Detect which cell encompasses the target text, then output its (X, Y) center coordinate. 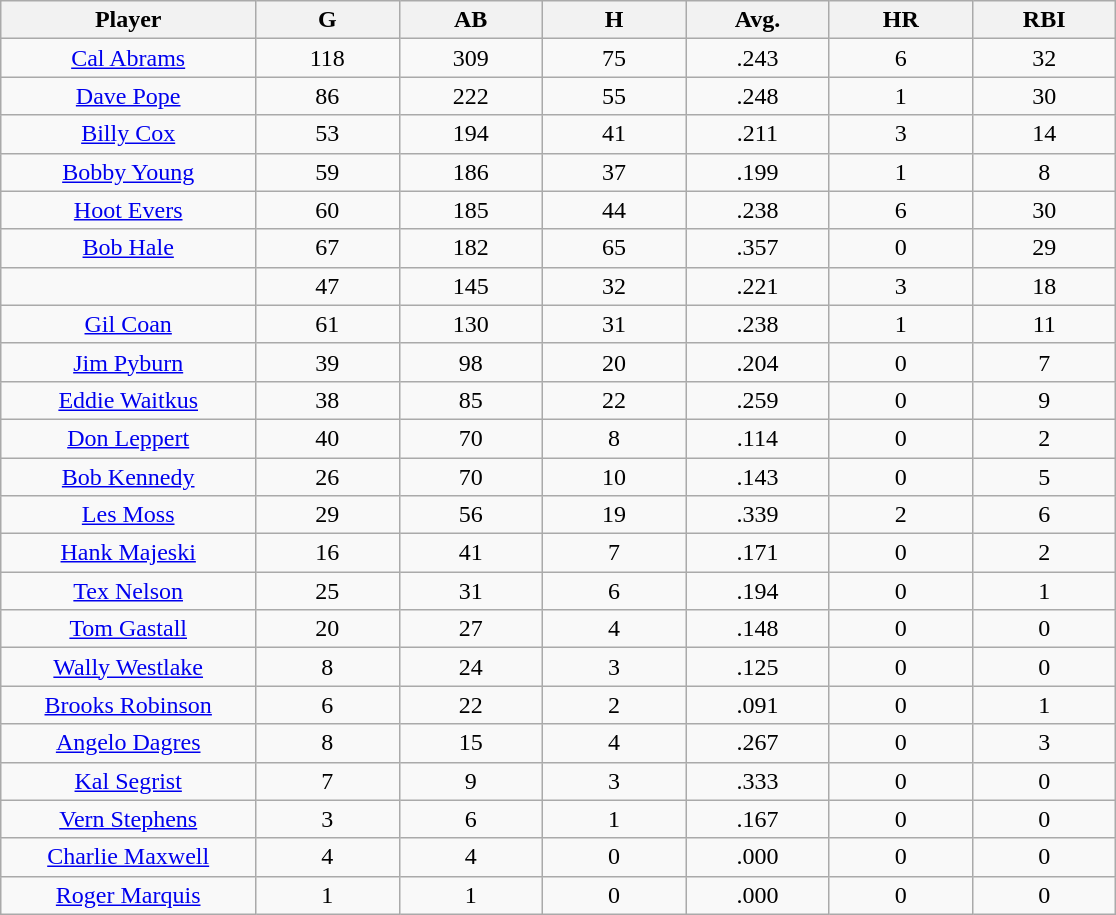
185 (470, 210)
Billy Cox (128, 134)
Avg. (758, 20)
G (328, 20)
14 (1044, 134)
Angelo Dagres (128, 743)
145 (470, 286)
Hoot Evers (128, 210)
11 (1044, 324)
HR (900, 20)
Kal Segrist (128, 781)
.091 (758, 705)
40 (328, 438)
.148 (758, 629)
15 (470, 743)
60 (328, 210)
75 (614, 58)
98 (470, 362)
.357 (758, 248)
.339 (758, 515)
.143 (758, 477)
.199 (758, 172)
H (614, 20)
53 (328, 134)
Bob Kennedy (128, 477)
10 (614, 477)
.267 (758, 743)
.204 (758, 362)
Player (128, 20)
5 (1044, 477)
.114 (758, 438)
27 (470, 629)
222 (470, 96)
56 (470, 515)
Tex Nelson (128, 591)
.243 (758, 58)
.194 (758, 591)
118 (328, 58)
Dave Pope (128, 96)
61 (328, 324)
Gil Coan (128, 324)
.167 (758, 819)
309 (470, 58)
.125 (758, 667)
19 (614, 515)
.221 (758, 286)
Cal Abrams (128, 58)
18 (1044, 286)
194 (470, 134)
16 (328, 553)
37 (614, 172)
67 (328, 248)
Hank Majeski (128, 553)
26 (328, 477)
25 (328, 591)
.333 (758, 781)
86 (328, 96)
AB (470, 20)
85 (470, 400)
59 (328, 172)
Tom Gastall (128, 629)
.259 (758, 400)
RBI (1044, 20)
182 (470, 248)
Wally Westlake (128, 667)
24 (470, 667)
Roger Marquis (128, 895)
38 (328, 400)
Eddie Waitkus (128, 400)
130 (470, 324)
Les Moss (128, 515)
39 (328, 362)
44 (614, 210)
Vern Stephens (128, 819)
.248 (758, 96)
Bob Hale (128, 248)
Bobby Young (128, 172)
Charlie Maxwell (128, 857)
65 (614, 248)
.211 (758, 134)
Brooks Robinson (128, 705)
47 (328, 286)
186 (470, 172)
Don Leppert (128, 438)
55 (614, 96)
.171 (758, 553)
Jim Pyburn (128, 362)
